Output the (x, y) coordinate of the center of the cell containing the given text.  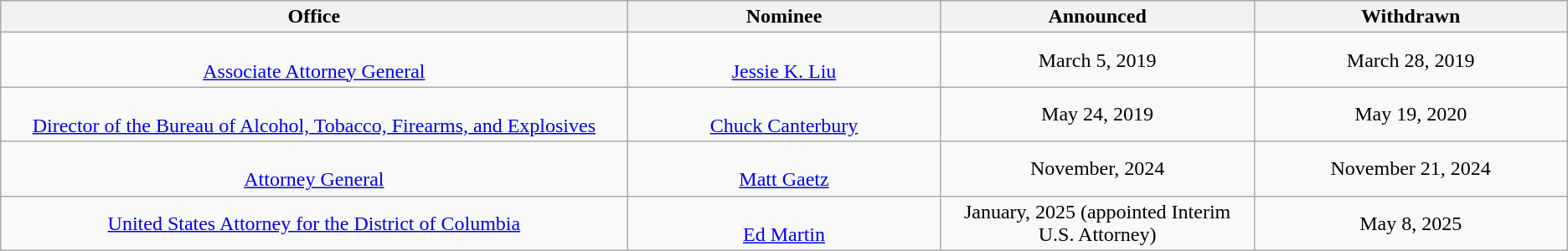
Withdrawn (1411, 17)
May 8, 2025 (1411, 223)
January, 2025 (appointed Interim U.S. Attorney) (1097, 223)
Attorney General (314, 169)
May 24, 2019 (1097, 114)
Office (314, 17)
November 21, 2024 (1411, 169)
March 5, 2019 (1097, 60)
Director of the Bureau of Alcohol, Tobacco, Firearms, and Explosives (314, 114)
Associate Attorney General (314, 60)
Jessie K. Liu (784, 60)
May 19, 2020 (1411, 114)
Ed Martin (784, 223)
Nominee (784, 17)
United States Attorney for the District of Columbia (314, 223)
November, 2024 (1097, 169)
Announced (1097, 17)
Chuck Canterbury (784, 114)
Matt Gaetz (784, 169)
March 28, 2019 (1411, 60)
